Detect which cell encompasses the target text, then output its [X, Y] center coordinate. 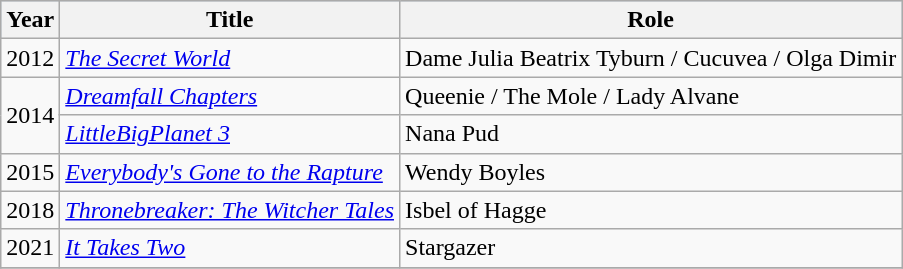
2014 [30, 115]
It Takes Two [230, 248]
2021 [30, 248]
Thronebreaker: The Witcher Tales [230, 210]
2012 [30, 58]
Dame Julia Beatrix Tyburn / Cucuvea / Olga Dimir [651, 58]
Everybody's Gone to the Rapture [230, 172]
Wendy Boyles [651, 172]
Isbel of Hagge [651, 210]
2018 [30, 210]
The Secret World [230, 58]
Year [30, 20]
Dreamfall Chapters [230, 96]
Role [651, 20]
Title [230, 20]
2015 [30, 172]
LittleBigPlanet 3 [230, 134]
Queenie / The Mole / Lady Alvane [651, 96]
Stargazer [651, 248]
Nana Pud [651, 134]
